Return the [X, Y] coordinate for the center point of the cell that contains the specified text.  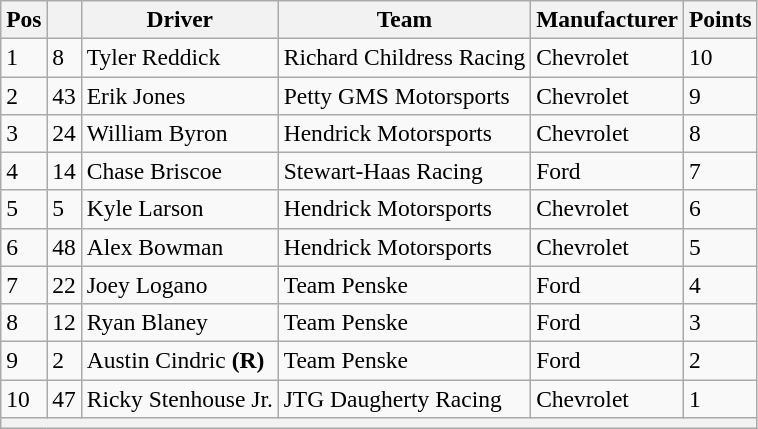
Manufacturer [608, 19]
Austin Cindric (R) [180, 360]
Tyler Reddick [180, 57]
14 [64, 171]
47 [64, 398]
48 [64, 247]
Richard Childress Racing [404, 57]
Team [404, 19]
Erik Jones [180, 95]
Alex Bowman [180, 247]
JTG Daugherty Racing [404, 398]
Driver [180, 19]
Ricky Stenhouse Jr. [180, 398]
Ryan Blaney [180, 322]
Points [720, 19]
William Byron [180, 133]
Petty GMS Motorsports [404, 95]
Stewart-Haas Racing [404, 171]
24 [64, 133]
Joey Logano [180, 285]
Pos [24, 19]
43 [64, 95]
22 [64, 285]
Chase Briscoe [180, 171]
Kyle Larson [180, 209]
12 [64, 322]
